Locate the cell with the specified text and output its [X, Y] center coordinate. 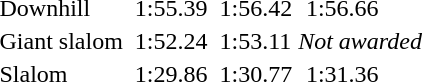
1:52.24 [171, 41]
1:53.11 [256, 41]
